For the text-containing cell, return its midpoint in [X, Y] coordinate format. 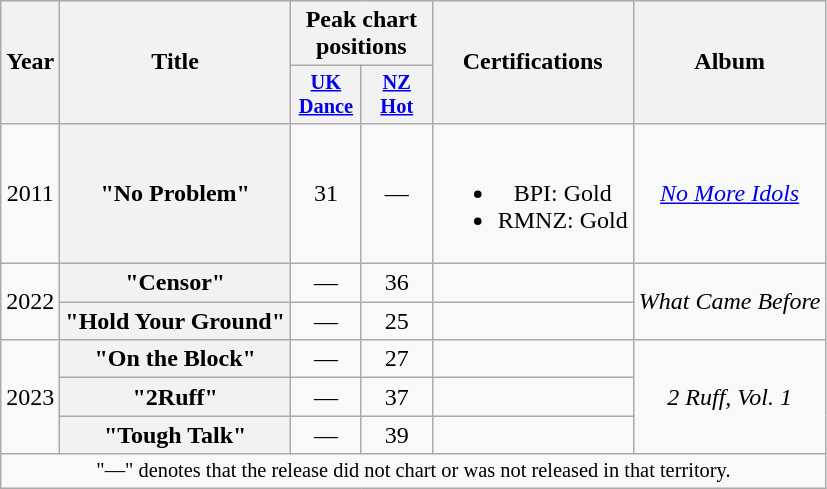
"2Ruff" [176, 397]
37 [396, 397]
Peak chart positions [361, 34]
Album [730, 62]
39 [396, 435]
NZHot [396, 95]
What Came Before [730, 302]
25 [396, 321]
BPI: GoldRMNZ: Gold [532, 193]
No More Idols [730, 193]
Year [30, 62]
36 [396, 283]
2 Ruff, Vol. 1 [730, 397]
"Hold Your Ground" [176, 321]
UKDance [326, 95]
"Tough Talk" [176, 435]
31 [326, 193]
"Censor" [176, 283]
"On the Block" [176, 359]
27 [396, 359]
2023 [30, 397]
"No Problem" [176, 193]
2011 [30, 193]
2022 [30, 302]
Certifications [532, 62]
Title [176, 62]
"—" denotes that the release did not chart or was not released in that territory. [414, 471]
